From the cell containing the given text, extract its center point as (X, Y) coordinate. 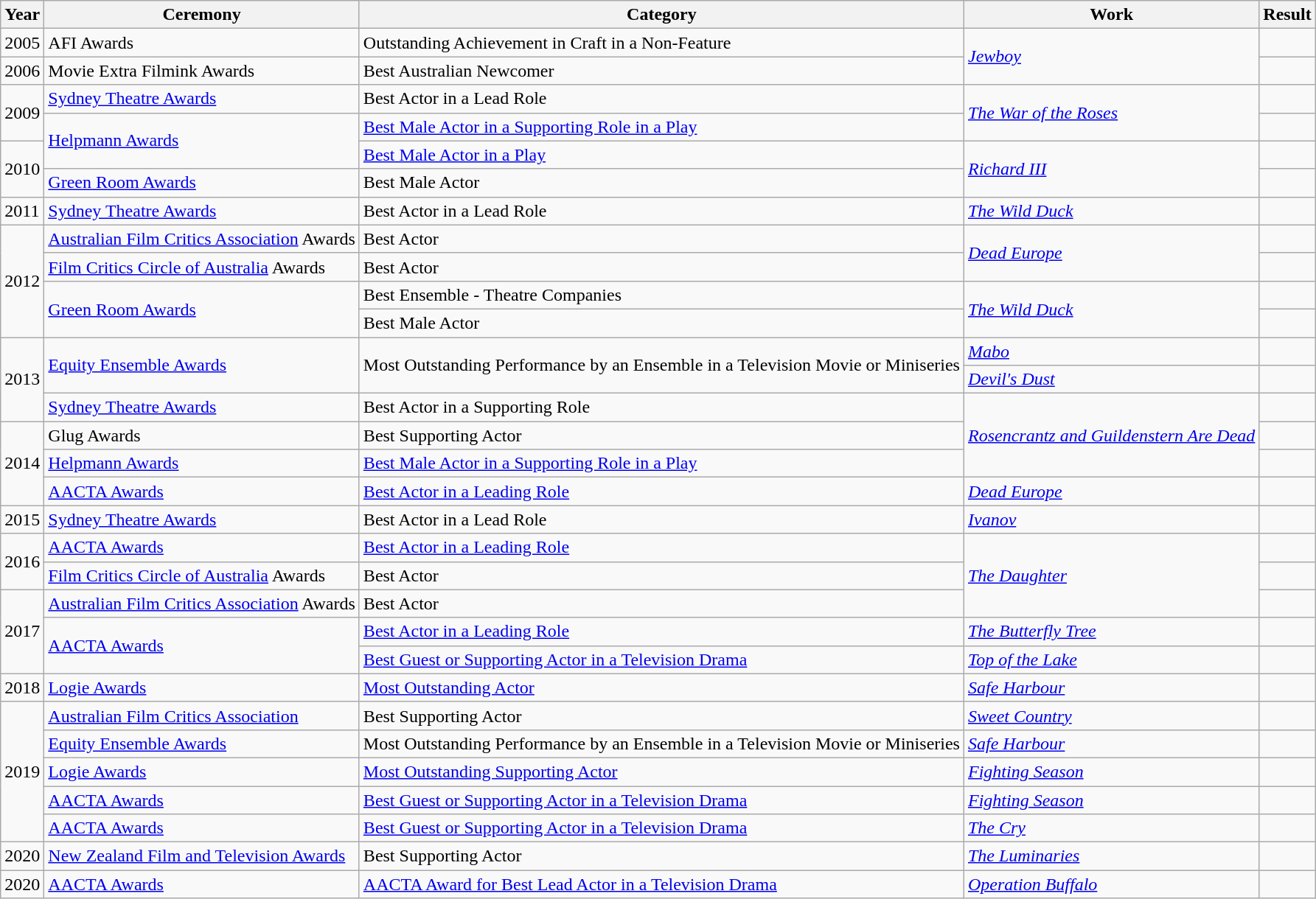
Operation Buffalo (1111, 884)
Work (1111, 15)
Mabo (1111, 351)
2010 (22, 169)
2015 (22, 520)
2016 (22, 562)
2017 (22, 632)
The Butterfly Tree (1111, 632)
Glug Awards (202, 435)
Best Ensemble - Theatre Companies (661, 295)
2005 (22, 43)
New Zealand Film and Television Awards (202, 856)
2012 (22, 281)
Category (661, 15)
Best Australian Newcomer (661, 71)
2009 (22, 113)
Devil's Dust (1111, 379)
The Luminaries (1111, 856)
AFI Awards (202, 43)
Best Male Actor in a Play (661, 155)
AACTA Award for Best Lead Actor in a Television Drama (661, 884)
Jewboy (1111, 57)
The War of the Roses (1111, 113)
Movie Extra Filmink Awards (202, 71)
Most Outstanding Supporting Actor (661, 772)
Ivanov (1111, 520)
Rosencrantz and Guildenstern Are Dead (1111, 435)
Outstanding Achievement in Craft in a Non-Feature (661, 43)
Top of the Lake (1111, 660)
The Daughter (1111, 576)
Richard III (1111, 169)
The Cry (1111, 828)
Australian Film Critics Association (202, 716)
2006 (22, 71)
Result (1287, 15)
2013 (22, 379)
Ceremony (202, 15)
2018 (22, 688)
2014 (22, 464)
Best Actor in a Supporting Role (661, 407)
2011 (22, 211)
2019 (22, 772)
Most Outstanding Actor (661, 688)
Sweet Country (1111, 716)
Year (22, 15)
